Locate the cell with the specified text and output its (X, Y) center coordinate. 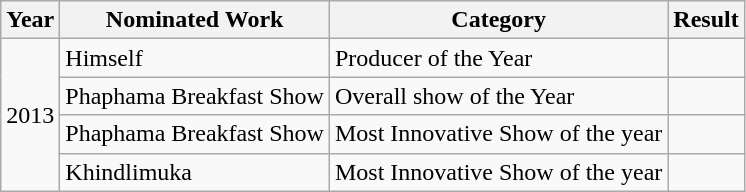
Himself (195, 58)
Khindlimuka (195, 172)
Producer of the Year (498, 58)
Category (498, 20)
Nominated Work (195, 20)
2013 (30, 115)
Result (706, 20)
Overall show of the Year (498, 96)
Year (30, 20)
